Locate the cell with the specified text and output its (X, Y) center coordinate. 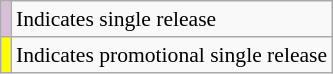
Indicates promotional single release (172, 55)
Indicates single release (172, 19)
